Output the [x, y] coordinate of the center of the cell containing the given text.  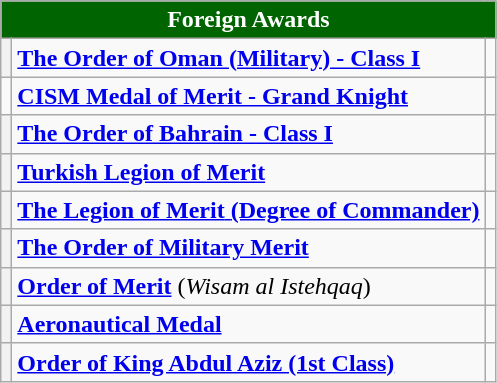
The Order of Bahrain - Class I [248, 134]
Aeronautical Medal [248, 324]
The Legion of Merit (Degree of Commander) [248, 210]
CISM Medal of Merit - Grand Knight [248, 96]
Foreign Awards [248, 20]
Order of King Abdul Aziz (1st Class) [248, 362]
The Order of Military Merit [248, 248]
The Order of Oman (Military) - Class I [248, 58]
Turkish Legion of Merit [248, 172]
Order of Merit (Wisam al Istehqaq) [248, 286]
